Determine the [x, y] coordinate at the center of the cell enclosing the given text.  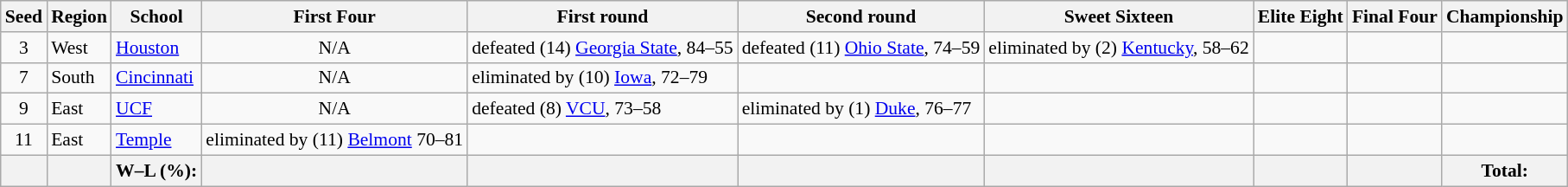
defeated (14) Georgia State, 84–55 [602, 48]
First round [602, 16]
UCF [156, 109]
School [156, 16]
Championship [1505, 16]
South [79, 78]
defeated (8) VCU, 73–58 [602, 109]
eliminated by (11) Belmont 70–81 [334, 140]
7 [24, 78]
Cincinnati [156, 78]
Final Four [1394, 16]
Seed [24, 16]
defeated (11) Ohio State, 74–59 [861, 48]
West [79, 48]
Temple [156, 140]
Sweet Sixteen [1118, 16]
9 [24, 109]
Houston [156, 48]
11 [24, 140]
eliminated by (1) Duke, 76–77 [861, 109]
Second round [861, 16]
eliminated by (2) Kentucky, 58–62 [1118, 48]
W–L (%): [156, 171]
Elite Eight [1301, 16]
Region [79, 16]
3 [24, 48]
eliminated by (10) Iowa, 72–79 [602, 78]
Total: [1505, 171]
First Four [334, 16]
